Return (x, y) of the center of cell containing provided text 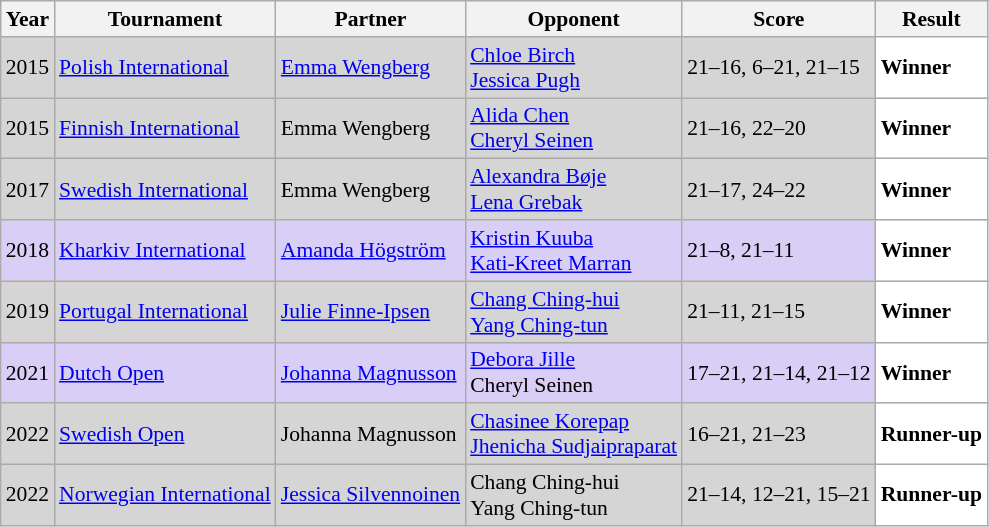
16–21, 21–23 (779, 434)
Opponent (574, 19)
17–21, 21–14, 21–12 (779, 372)
2021 (28, 372)
Chloe Birch Jessica Pugh (574, 68)
21–8, 21–11 (779, 250)
Polish International (165, 68)
21–16, 6–21, 21–15 (779, 68)
Alexandra Bøje Lena Grebak (574, 190)
21–14, 12–21, 15–21 (779, 496)
2018 (28, 250)
Swedish Open (165, 434)
Kristin Kuuba Kati-Kreet Marran (574, 250)
Score (779, 19)
21–17, 24–22 (779, 190)
Partner (370, 19)
Debora Jille Cheryl Seinen (574, 372)
Year (28, 19)
2019 (28, 312)
Result (932, 19)
Finnish International (165, 128)
Dutch Open (165, 372)
Julie Finne-Ipsen (370, 312)
2017 (28, 190)
Norwegian International (165, 496)
Jessica Silvennoinen (370, 496)
Portugal International (165, 312)
Kharkiv International (165, 250)
Amanda Högström (370, 250)
Chasinee Korepap Jhenicha Sudjaipraparat (574, 434)
Tournament (165, 19)
Swedish International (165, 190)
21–16, 22–20 (779, 128)
21–11, 21–15 (779, 312)
Alida Chen Cheryl Seinen (574, 128)
